Provide the (X, Y) coordinate of the cell's center where the given text is located.  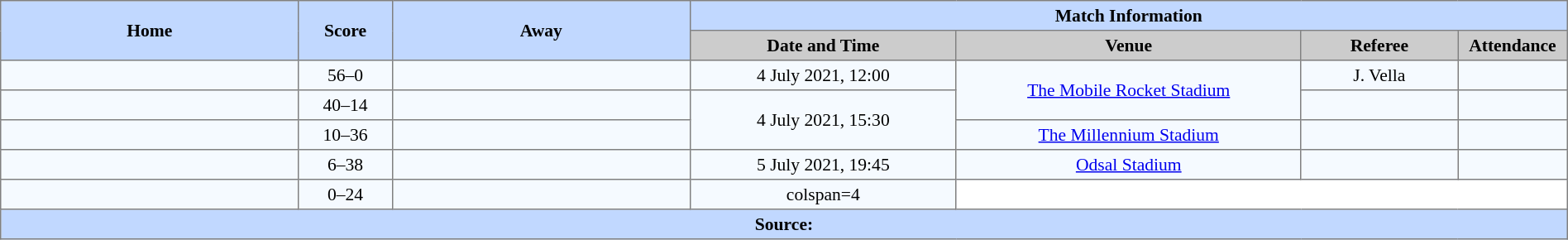
4 July 2021, 15:30 (823, 120)
0–24 (346, 194)
The Mobile Rocket Stadium (1128, 90)
J. Vella (1379, 75)
Odsal Stadium (1128, 165)
Venue (1128, 46)
10–36 (346, 135)
Referee (1379, 46)
56–0 (346, 75)
Attendance (1513, 46)
6–38 (346, 165)
Home (150, 31)
Away (541, 31)
Source: (784, 224)
4 July 2021, 12:00 (823, 75)
40–14 (346, 105)
Match Information (1128, 16)
colspan=4 (823, 194)
The Millennium Stadium (1128, 135)
Date and Time (823, 46)
5 July 2021, 19:45 (823, 165)
Score (346, 31)
